Search for the cell housing the specified text and yield its [X, Y] center coordinate. 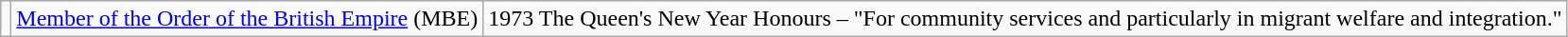
Member of the Order of the British Empire (MBE) [248, 19]
1973 The Queen's New Year Honours – "For community services and particularly in migrant welfare and integration." [1025, 19]
